For the text-containing cell, return its midpoint in (x, y) coordinate format. 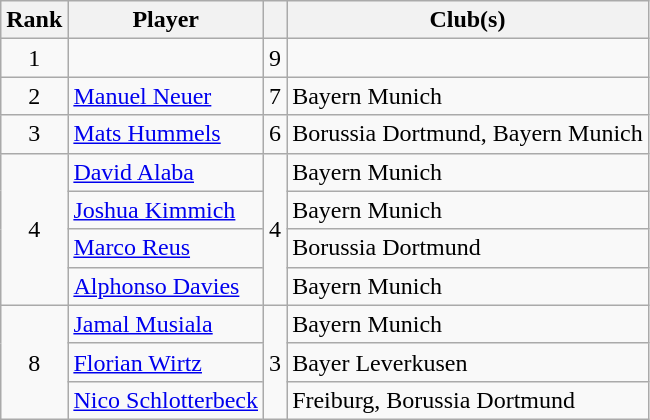
Alphonso Davies (166, 286)
Marco Reus (166, 248)
6 (276, 134)
Club(s) (468, 20)
8 (34, 362)
Jamal Musiala (166, 324)
Rank (34, 20)
Borussia Dortmund (468, 248)
Joshua Kimmich (166, 210)
Player (166, 20)
Manuel Neuer (166, 96)
9 (276, 58)
Florian Wirtz (166, 362)
David Alaba (166, 172)
Freiburg, Borussia Dortmund (468, 400)
7 (276, 96)
Mats Hummels (166, 134)
1 (34, 58)
Nico Schlotterbeck (166, 400)
2 (34, 96)
Bayer Leverkusen (468, 362)
Borussia Dortmund, Bayern Munich (468, 134)
